From the cell containing the given text, extract its center point as (X, Y) coordinate. 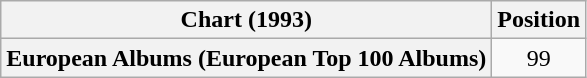
Position (539, 20)
99 (539, 58)
Chart (1993) (246, 20)
European Albums (European Top 100 Albums) (246, 58)
